Capture the cell that displays the provided text and extract its [X, Y] central coordinate. 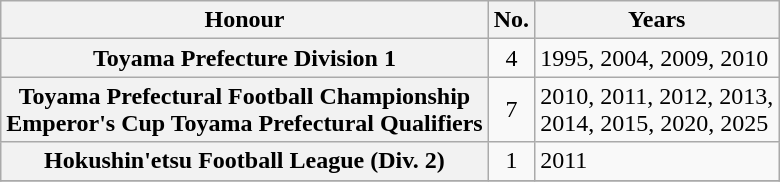
1995, 2004, 2009, 2010 [657, 58]
Hokushin'etsu Football League (Div. 2) [244, 161]
4 [511, 58]
Toyama Prefecture Division 1 [244, 58]
Years [657, 20]
7 [511, 110]
No. [511, 20]
2011 [657, 161]
Honour [244, 20]
2010, 2011, 2012, 2013, 2014, 2015, 2020, 2025 [657, 110]
1 [511, 161]
Toyama Prefectural Football Championship Emperor's Cup Toyama Prefectural Qualifiers [244, 110]
